Capture the cell that displays the provided text and extract its [X, Y] central coordinate. 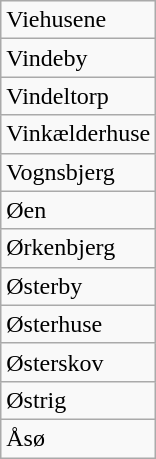
Østerby [78, 286]
Østerskov [78, 362]
Vindeltorp [78, 96]
Østrig [78, 400]
Vognsbjerg [78, 172]
Øen [78, 210]
Viehusene [78, 20]
Ørkenbjerg [78, 248]
Åsø [78, 438]
Østerhuse [78, 324]
Vindeby [78, 58]
Vinkælderhuse [78, 134]
